Locate the cell with the specified text and output its (X, Y) center coordinate. 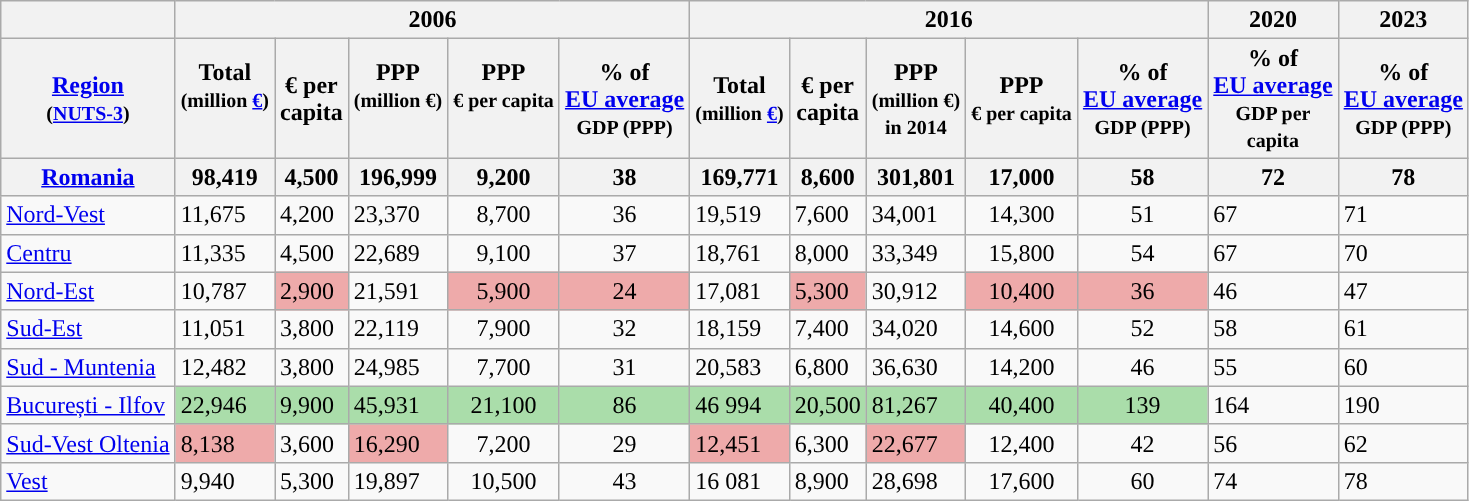
8,138 (224, 443)
Vest (88, 481)
Nord-Est (88, 291)
98,419 (224, 177)
16 081 (740, 481)
55 (1273, 367)
18,159 (740, 329)
9,200 (504, 177)
23,370 (398, 215)
72 (1273, 177)
8,700 (504, 215)
31 (624, 367)
81,267 (916, 405)
46 994 (740, 405)
56 (1273, 443)
11,335 (224, 253)
28,698 (916, 481)
9,900 (312, 405)
12,451 (740, 443)
4,200 (312, 215)
164 (1273, 405)
Sud-Est (88, 329)
54 (1142, 253)
14,300 (1022, 215)
86 (624, 405)
Region(NUTS-3) (88, 98)
14,600 (1022, 329)
10,787 (224, 291)
7,900 (504, 329)
8,900 (828, 481)
139 (1142, 405)
Sud-Vest Oltenia (88, 443)
20,500 (828, 405)
22,946 (224, 405)
52 (1142, 329)
Centru (88, 253)
22,119 (398, 329)
17,081 (740, 291)
9,940 (224, 481)
17,600 (1022, 481)
19,519 (740, 215)
22,677 (916, 443)
14,200 (1022, 367)
12,400 (1022, 443)
196,999 (398, 177)
38 (624, 177)
169,771 (740, 177)
8,600 (828, 177)
București - Ilfov (88, 405)
71 (1403, 215)
34,001 (916, 215)
3,600 (312, 443)
47 (1403, 291)
70 (1403, 253)
32 (624, 329)
61 (1403, 329)
2023 (1403, 20)
29 (624, 443)
20,583 (740, 367)
2016 (949, 20)
% ofEU averageGDP per capita (1273, 98)
18,761 (740, 253)
62 (1403, 443)
40,400 (1022, 405)
11,675 (224, 215)
24,985 (398, 367)
8,000 (828, 253)
7,200 (504, 443)
43 (624, 481)
34,020 (916, 329)
2006 (432, 20)
6,300 (828, 443)
24 (624, 291)
6,800 (828, 367)
Sud - Muntenia (88, 367)
190 (1403, 405)
19,897 (398, 481)
7,600 (828, 215)
42 (1142, 443)
9,100 (504, 253)
21,591 (398, 291)
2,900 (312, 291)
37 (624, 253)
301,801 (916, 177)
16,290 (398, 443)
45,931 (398, 405)
11,051 (224, 329)
74 (1273, 481)
5,900 (504, 291)
PPP(million €) in 2014 (916, 98)
51 (1142, 215)
PPP(million €) (398, 98)
36,630 (916, 367)
10,400 (1022, 291)
2020 (1273, 20)
10,500 (504, 481)
Nord-Vest (88, 215)
15,800 (1022, 253)
33,349 (916, 253)
30,912 (916, 291)
7,700 (504, 367)
12,482 (224, 367)
7,400 (828, 329)
Romania (88, 177)
21,100 (504, 405)
17,000 (1022, 177)
22,689 (398, 253)
